From the cell containing the given text, extract its center point as (x, y) coordinate. 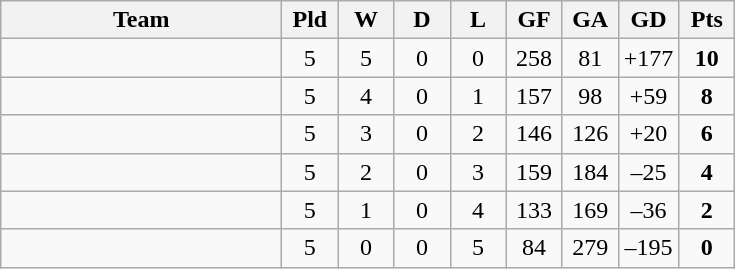
GD (648, 20)
L (478, 20)
–195 (648, 248)
159 (534, 172)
–36 (648, 210)
126 (590, 134)
+177 (648, 58)
GF (534, 20)
279 (590, 248)
81 (590, 58)
10 (707, 58)
D (422, 20)
W (366, 20)
GA (590, 20)
184 (590, 172)
8 (707, 96)
157 (534, 96)
Pts (707, 20)
133 (534, 210)
98 (590, 96)
169 (590, 210)
146 (534, 134)
+59 (648, 96)
+20 (648, 134)
Pld (310, 20)
6 (707, 134)
–25 (648, 172)
258 (534, 58)
84 (534, 248)
Team (142, 20)
